Identify which cell holds the provided text, then report its (x, y) central coordinate. 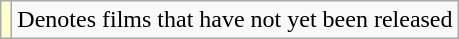
Denotes films that have not yet been released (235, 20)
